For the text-containing cell, return its midpoint in [x, y] coordinate format. 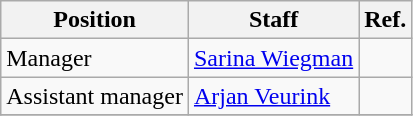
Ref. [386, 20]
Staff [273, 20]
Manager [95, 58]
Position [95, 20]
Sarina Wiegman [273, 58]
Arjan Veurink [273, 96]
Assistant manager [95, 96]
